Determine the (X, Y) coordinate at the center of the cell enclosing the given text.  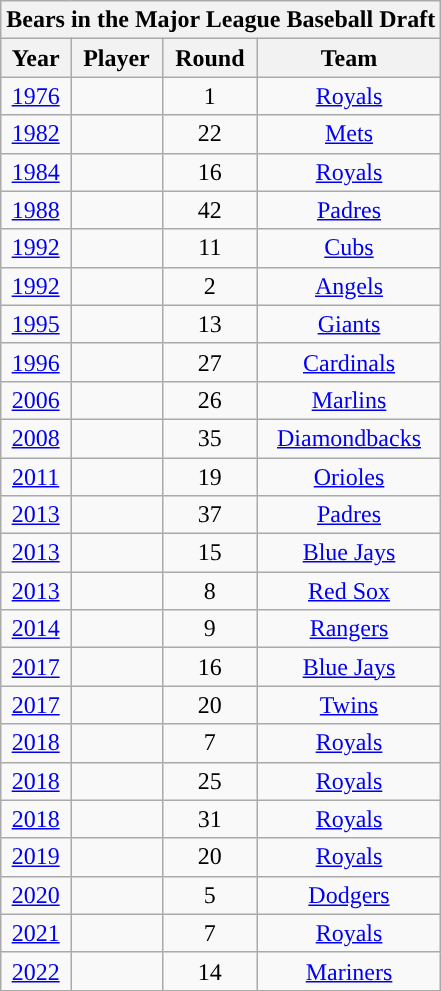
Diamondbacks (348, 438)
1976 (36, 96)
2022 (36, 971)
Round (210, 58)
Team (348, 58)
9 (210, 629)
8 (210, 591)
25 (210, 781)
35 (210, 438)
Giants (348, 324)
Mets (348, 134)
26 (210, 400)
1988 (36, 210)
2006 (36, 400)
2011 (36, 477)
Player (117, 58)
Orioles (348, 477)
1984 (36, 172)
1995 (36, 324)
Year (36, 58)
15 (210, 553)
11 (210, 248)
2 (210, 286)
Cardinals (348, 362)
31 (210, 819)
27 (210, 362)
2008 (36, 438)
13 (210, 324)
Red Sox (348, 591)
19 (210, 477)
1982 (36, 134)
2014 (36, 629)
Rangers (348, 629)
Twins (348, 705)
Mariners (348, 971)
Marlins (348, 400)
Dodgers (348, 895)
Angels (348, 286)
2020 (36, 895)
1996 (36, 362)
Bears in the Major League Baseball Draft (221, 20)
1 (210, 96)
42 (210, 210)
14 (210, 971)
2021 (36, 933)
37 (210, 515)
5 (210, 895)
22 (210, 134)
Cubs (348, 248)
2019 (36, 857)
